Locate the cell with the specified text and output its (x, y) center coordinate. 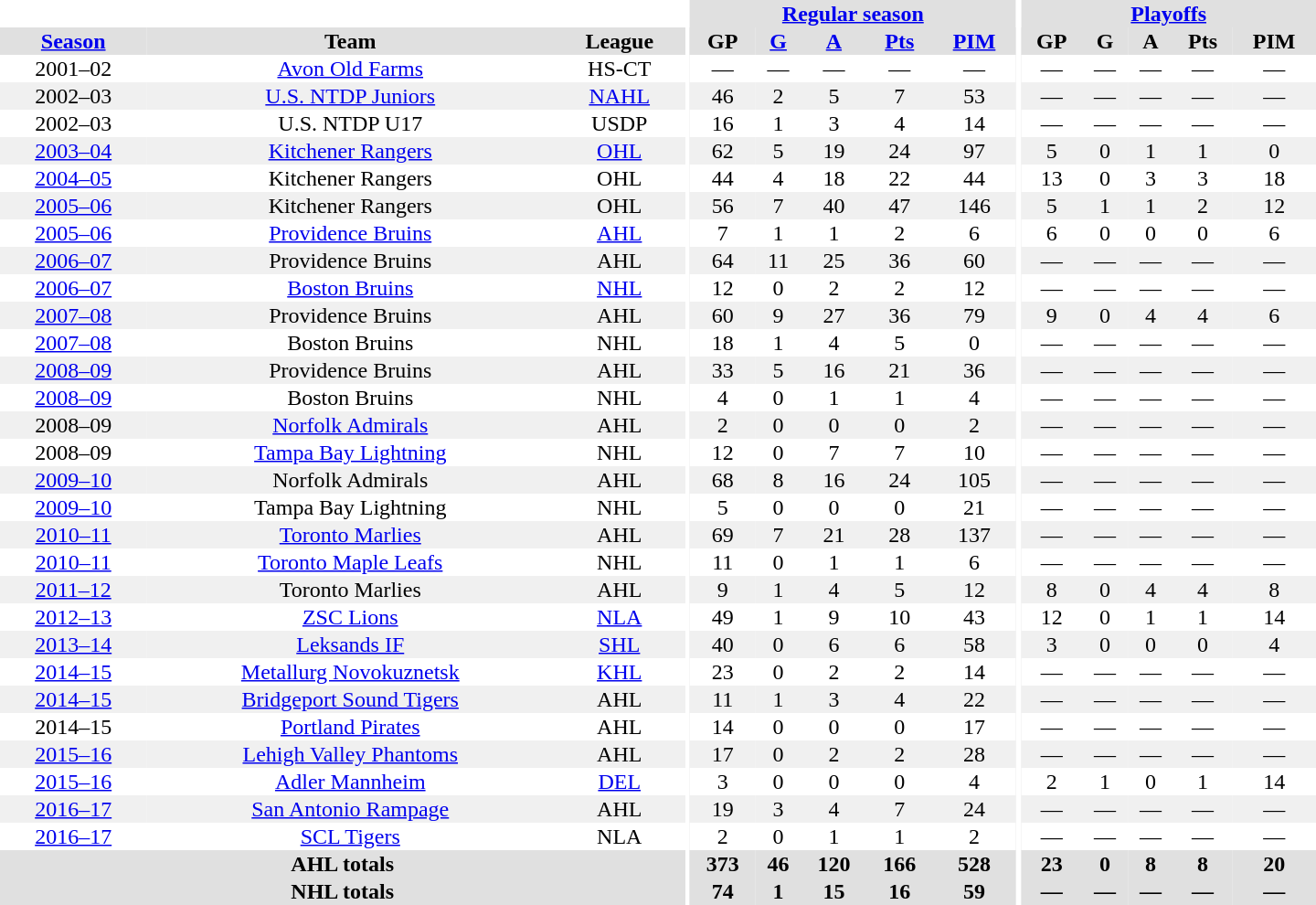
AHL totals (342, 864)
373 (723, 864)
KHL (620, 672)
SHL (620, 644)
58 (974, 644)
62 (723, 151)
Bridgeport Sound Tigers (350, 699)
Lehigh Valley Phantoms (350, 754)
2012–13 (73, 617)
43 (974, 617)
74 (723, 891)
120 (833, 864)
27 (833, 315)
Leksands IF (350, 644)
USDP (620, 123)
2011–12 (73, 590)
League (620, 41)
ZSC Lions (350, 617)
33 (723, 370)
Playoffs (1168, 14)
Avon Old Farms (350, 69)
Team (350, 41)
47 (899, 206)
146 (974, 206)
59 (974, 891)
2004–05 (73, 178)
San Antonio Rampage (350, 809)
20 (1274, 864)
U.S. NTDP U17 (350, 123)
2001–02 (73, 69)
97 (974, 151)
137 (974, 535)
Toronto Maple Leafs (350, 562)
HS-CT (620, 69)
64 (723, 261)
166 (899, 864)
15 (833, 891)
U.S. NTDP Juniors (350, 96)
Metallurg Novokuznetsk (350, 672)
DEL (620, 782)
53 (974, 96)
49 (723, 617)
25 (833, 261)
56 (723, 206)
NAHL (620, 96)
69 (723, 535)
Adler Mannheim (350, 782)
Portland Pirates (350, 727)
528 (974, 864)
Regular season (854, 14)
13 (1051, 178)
79 (974, 315)
105 (974, 480)
SCL Tigers (350, 836)
Season (73, 41)
68 (723, 480)
2003–04 (73, 151)
NHL totals (342, 891)
2013–14 (73, 644)
